Return the [X, Y] coordinate for the center point of the cell that contains the specified text.  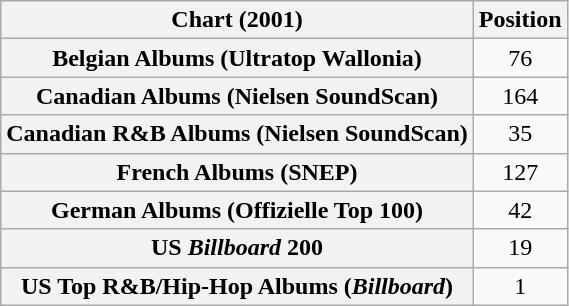
Chart (2001) [238, 20]
164 [520, 96]
US Billboard 200 [238, 248]
Canadian Albums (Nielsen SoundScan) [238, 96]
19 [520, 248]
127 [520, 172]
Position [520, 20]
French Albums (SNEP) [238, 172]
Belgian Albums (Ultratop Wallonia) [238, 58]
German Albums (Offizielle Top 100) [238, 210]
42 [520, 210]
35 [520, 134]
Canadian R&B Albums (Nielsen SoundScan) [238, 134]
76 [520, 58]
US Top R&B/Hip-Hop Albums (Billboard) [238, 286]
1 [520, 286]
